Detect which cell encompasses the target text, then output its (x, y) center coordinate. 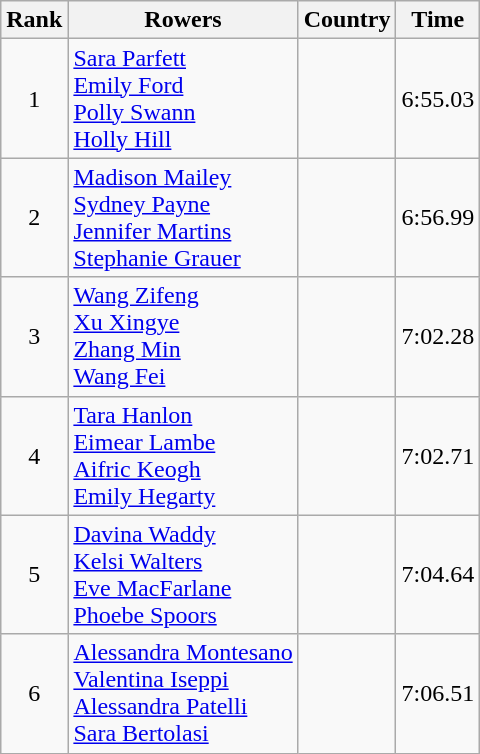
6:55.03 (438, 98)
4 (34, 456)
Rank (34, 20)
5 (34, 574)
Rowers (183, 20)
6:56.99 (438, 218)
2 (34, 218)
1 (34, 98)
Davina WaddyKelsi WaltersEve MacFarlanePhoebe Spoors (183, 574)
7:02.71 (438, 456)
Sara ParfettEmily FordPolly SwannHolly Hill (183, 98)
Madison MaileySydney PayneJennifer MartinsStephanie Grauer (183, 218)
7:02.28 (438, 336)
Alessandra MontesanoValentina IseppiAlessandra PatelliSara Bertolasi (183, 694)
6 (34, 694)
7:04.64 (438, 574)
Country (347, 20)
Time (438, 20)
Wang ZifengXu XingyeZhang MinWang Fei (183, 336)
3 (34, 336)
Tara HanlonEimear LambeAifric KeoghEmily Hegarty (183, 456)
7:06.51 (438, 694)
